Return [x, y] of the center of cell containing provided text 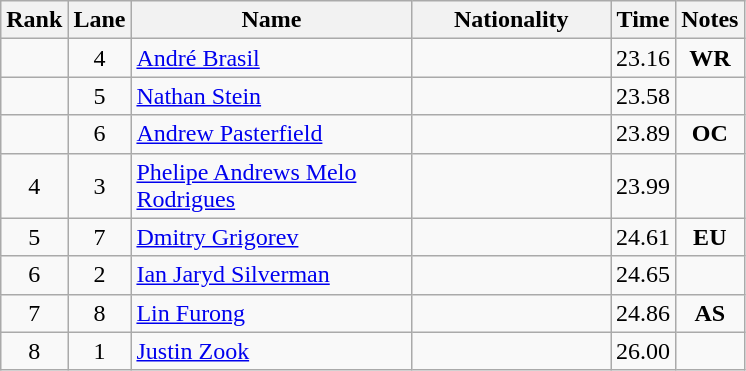
WR [710, 58]
26.00 [644, 351]
23.16 [644, 58]
Ian Jaryd Silverman [272, 275]
Notes [710, 20]
Justin Zook [272, 351]
Andrew Pasterfield [272, 134]
Phelipe Andrews Melo Rodrigues [272, 186]
1 [100, 351]
EU [710, 237]
24.61 [644, 237]
André Brasil [272, 58]
Time [644, 20]
2 [100, 275]
Name [272, 20]
Lane [100, 20]
23.89 [644, 134]
3 [100, 186]
Nationality [512, 20]
23.58 [644, 96]
Nathan Stein [272, 96]
23.99 [644, 186]
Lin Furong [272, 313]
OC [710, 134]
24.65 [644, 275]
Rank [34, 20]
AS [710, 313]
Dmitry Grigorev [272, 237]
24.86 [644, 313]
